Return (X, Y) of the center of cell containing provided text 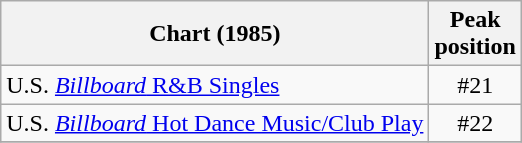
#21 (475, 85)
Chart (1985) (215, 34)
U.S. Billboard R&B Singles (215, 85)
U.S. Billboard Hot Dance Music/Club Play (215, 123)
Peakposition (475, 34)
#22 (475, 123)
